Pinpoint the cell where the given text exists, returning its (x, y) midpoint coordinate. 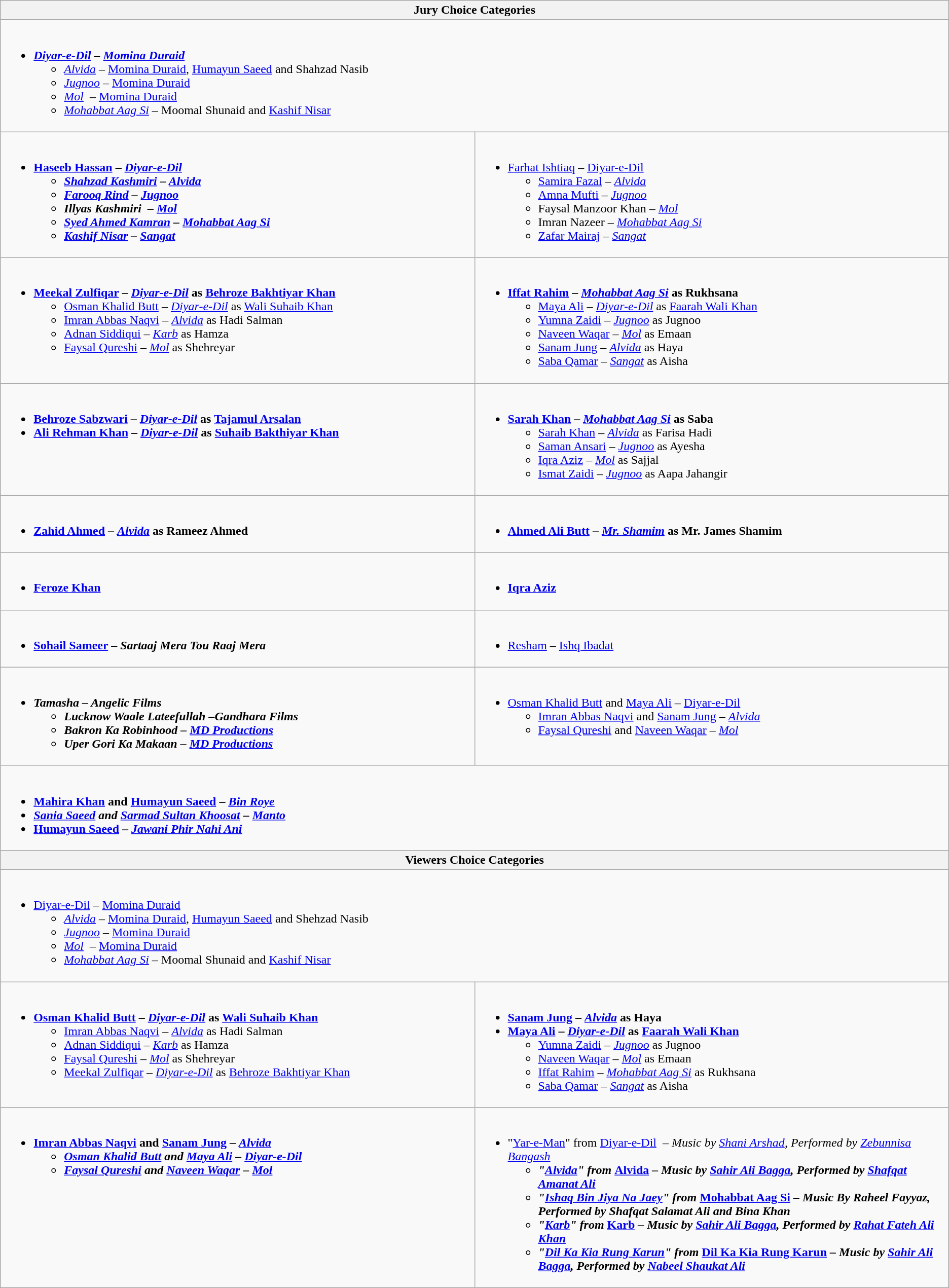
Resham – Ishq Ibadat (712, 639)
Jury Choice Categories (474, 10)
Ahmed Ali Butt – Mr. Shamim as Mr. James Shamim (712, 524)
Imran Abbas Naqvi and Sanam Jung – AlvidaOsman Khalid Butt and Maya Ali – Diyar-e-DilFaysal Qureshi and Naveen Waqar – Mol (237, 1198)
Mahira Khan and Humayun Saeed – Bin RoyeSania Saeed and Sarmad Sultan Khoosat – MantoHumayun Saeed – Jawani Phir Nahi Ani (474, 808)
Iqra Aziz (712, 581)
Zahid Ahmed – Alvida as Rameez Ahmed (237, 524)
Feroze Khan (237, 581)
Osman Khalid Butt and Maya Ali – Diyar-e-DilImran Abbas Naqvi and Sanam Jung – AlvidaFaysal Qureshi and Naveen Waqar – Mol (712, 716)
Sohail Sameer – Sartaaj Mera Tou Raaj Mera (237, 639)
Behroze Sabzwari – Diyar-e-Dil as Tajamul ArsalanAli Rehman Khan – Diyar-e-Dil as Suhaib Bakthiyar Khan (237, 439)
Tamasha – Angelic FilmsLucknow Waale Lateefullah –Gandhara FilmsBakron Ka Robinhood – MD ProductionsUper Gori Ka Makaan – MD Productions (237, 716)
Viewers Choice Categories (474, 860)
Farhat Ishtiaq – Diyar-e-DilSamira Fazal – AlvidaAmna Mufti – JugnooFaysal Manzoor Khan – MolImran Nazeer – Mohabbat Aag SiZafar Mairaj – Sangat (712, 195)
Haseeb Hassan – Diyar-e-DilShahzad Kashmiri – AlvidaFarooq Rind – JugnooIllyas Kashmiri – MolSyed Ahmed Kamran – Mohabbat Aag SiKashif Nisar – Sangat (237, 195)
